Extract the (x, y) coordinate from the center of the cell holding the provided text.  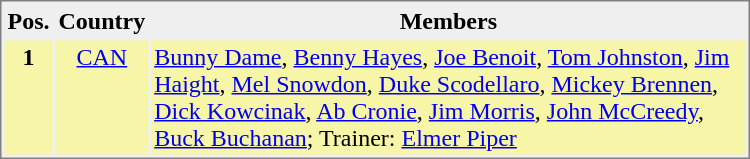
Pos. (28, 20)
CAN (102, 97)
Country (102, 20)
1 (28, 97)
Members (448, 20)
